Return the (x, y) coordinate for the center point of the cell that contains the specified text.  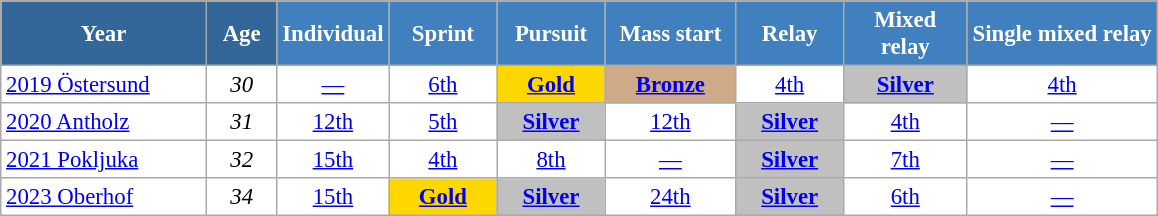
8th (551, 160)
Individual (333, 34)
2019 Östersund (104, 85)
Age (242, 34)
Bronze (670, 85)
24th (670, 197)
2021 Pokljuka (104, 160)
Year (104, 34)
Relay (790, 34)
Pursuit (551, 34)
5th (443, 122)
Mixed relay (906, 34)
30 (242, 85)
Mass start (670, 34)
32 (242, 160)
2020 Antholz (104, 122)
7th (906, 160)
34 (242, 197)
Sprint (443, 34)
2023 Oberhof (104, 197)
31 (242, 122)
Single mixed relay (1062, 34)
